Identify which cell holds the provided text, then report its [x, y] central coordinate. 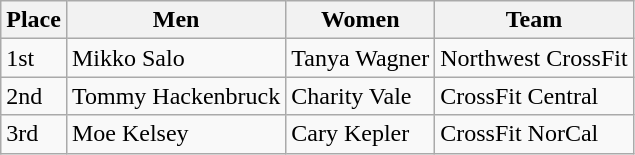
1st [34, 58]
Tanya Wagner [360, 58]
3rd [34, 134]
Place [34, 20]
Team [534, 20]
Mikko Salo [176, 58]
Men [176, 20]
Women [360, 20]
Tommy Hackenbruck [176, 96]
Northwest CrossFit [534, 58]
Charity Vale [360, 96]
CrossFit Central [534, 96]
2nd [34, 96]
CrossFit NorCal [534, 134]
Cary Kepler [360, 134]
Moe Kelsey [176, 134]
